Find where the given text appears and provide that cell's center as (x, y) coordinate. 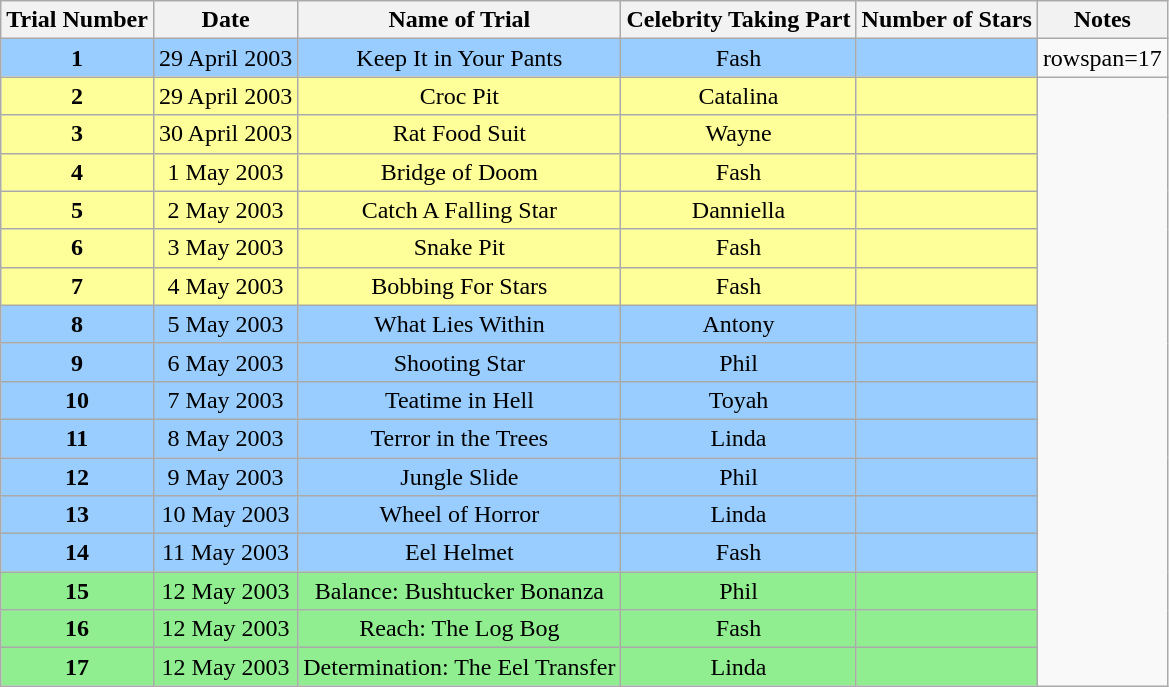
1 May 2003 (225, 172)
Terror in the Trees (460, 438)
3 (78, 134)
10 May 2003 (225, 515)
Catalina (738, 96)
Date (225, 20)
16 (78, 629)
Croc Pit (460, 96)
Antony (738, 324)
7 May 2003 (225, 400)
6 (78, 248)
11 (78, 438)
4 May 2003 (225, 286)
2 (78, 96)
30 April 2003 (225, 134)
Eel Helmet (460, 553)
Celebrity Taking Part (738, 20)
10 (78, 400)
Bobbing For Stars (460, 286)
Toyah (738, 400)
Jungle Slide (460, 477)
Notes (1102, 20)
Wheel of Horror (460, 515)
Trial Number (78, 20)
11 May 2003 (225, 553)
Keep It in Your Pants (460, 58)
Snake Pit (460, 248)
Balance: Bushtucker Bonanza (460, 591)
5 May 2003 (225, 324)
12 (78, 477)
Rat Food Suit (460, 134)
Reach: The Log Bog (460, 629)
1 (78, 58)
8 (78, 324)
Shooting Star (460, 362)
Catch A Falling Star (460, 210)
7 (78, 286)
5 (78, 210)
6 May 2003 (225, 362)
9 May 2003 (225, 477)
Wayne (738, 134)
14 (78, 553)
rowspan=17 (1102, 58)
Danniella (738, 210)
Number of Stars (946, 20)
Bridge of Doom (460, 172)
Name of Trial (460, 20)
9 (78, 362)
Teatime in Hell (460, 400)
8 May 2003 (225, 438)
Determination: The Eel Transfer (460, 667)
17 (78, 667)
13 (78, 515)
3 May 2003 (225, 248)
4 (78, 172)
What Lies Within (460, 324)
2 May 2003 (225, 210)
15 (78, 591)
